Return the (X, Y) coordinate for the center point of the cell that contains the specified text.  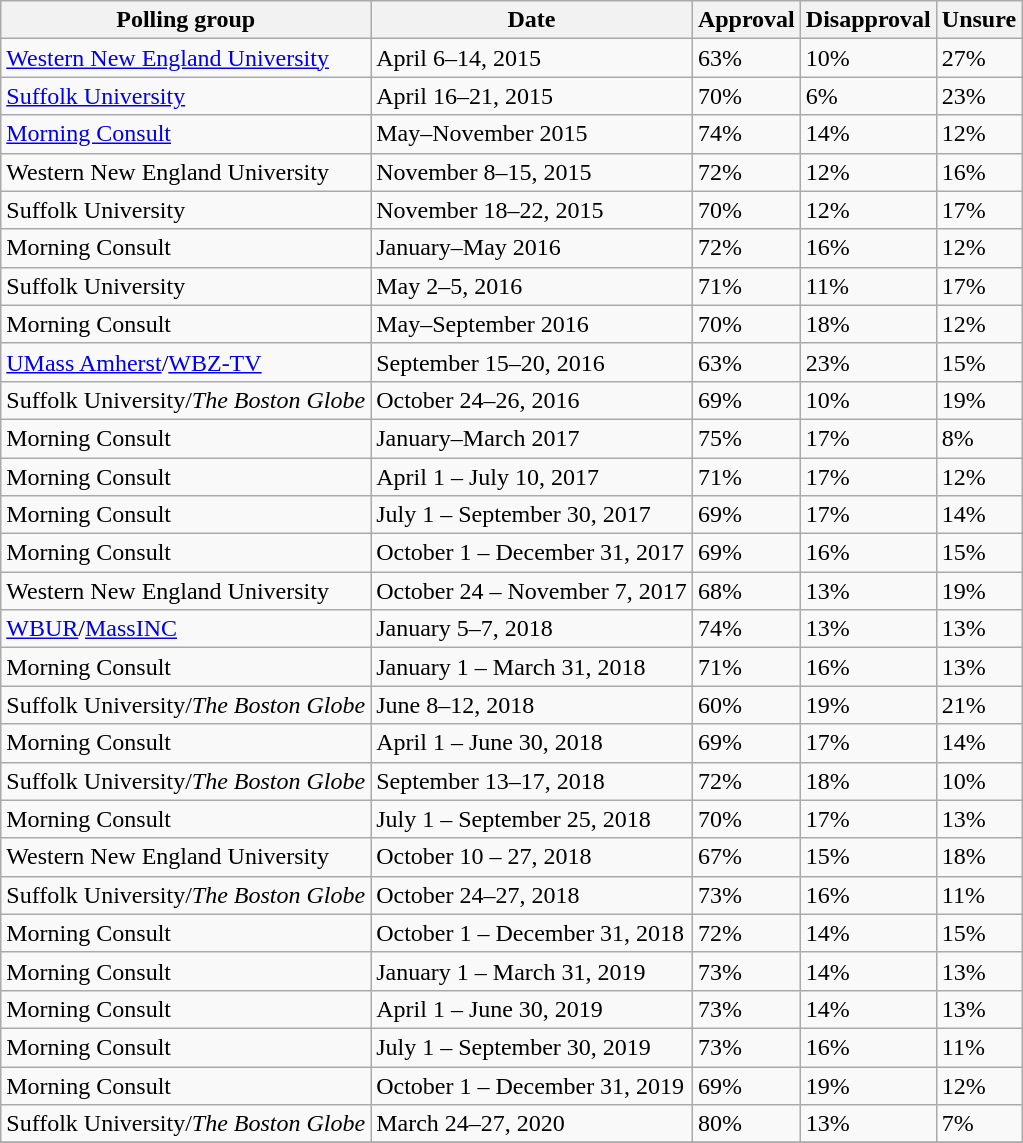
68% (746, 591)
6% (868, 96)
October 1 – December 31, 2017 (532, 553)
WBUR/MassINC (186, 629)
April 1 – June 30, 2019 (532, 1009)
March 24–27, 2020 (532, 1124)
Approval (746, 20)
75% (746, 438)
May–September 2016 (532, 324)
October 1 – December 31, 2018 (532, 933)
UMass Amherst/WBZ-TV (186, 362)
Disapproval (868, 20)
January 5–7, 2018 (532, 629)
May 2–5, 2016 (532, 286)
October 1 – December 31, 2019 (532, 1085)
January 1 – March 31, 2019 (532, 971)
July 1 – September 30, 2019 (532, 1047)
July 1 – September 30, 2017 (532, 515)
Polling group (186, 20)
April 1 – July 10, 2017 (532, 477)
October 24–27, 2018 (532, 895)
September 13–17, 2018 (532, 781)
April 16–21, 2015 (532, 96)
April 1 – June 30, 2018 (532, 743)
November 18–22, 2015 (532, 210)
27% (978, 58)
July 1 – September 25, 2018 (532, 819)
21% (978, 705)
January 1 – March 31, 2018 (532, 667)
November 8–15, 2015 (532, 172)
Unsure (978, 20)
September 15–20, 2016 (532, 362)
October 24–26, 2016 (532, 400)
7% (978, 1124)
67% (746, 857)
Date (532, 20)
October 24 – November 7, 2017 (532, 591)
October 10 – 27, 2018 (532, 857)
January–March 2017 (532, 438)
80% (746, 1124)
April 6–14, 2015 (532, 58)
May–November 2015 (532, 134)
June 8–12, 2018 (532, 705)
60% (746, 705)
January–May 2016 (532, 248)
8% (978, 438)
